Find where the given text appears and provide that cell's center as [x, y] coordinate. 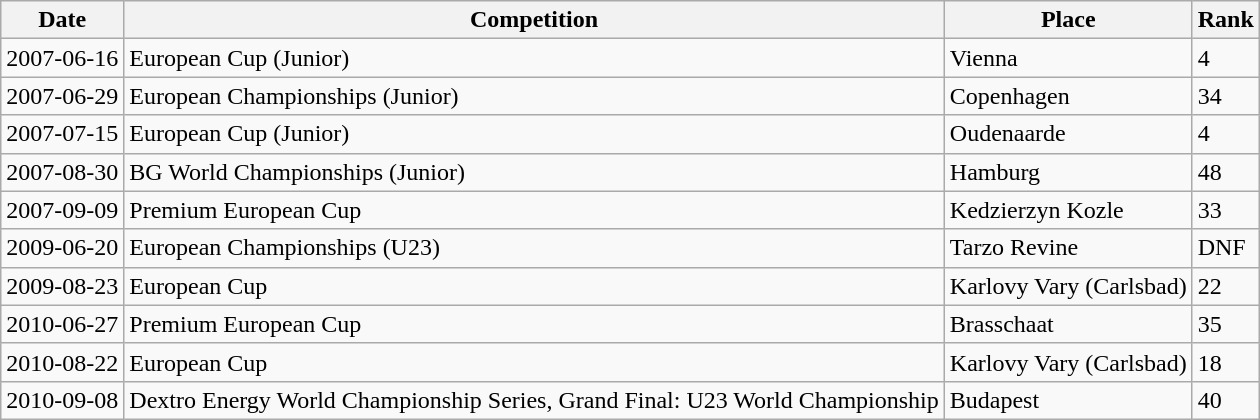
Date [62, 20]
Tarzo Revine [1068, 248]
2007-08-30 [62, 172]
Oudenaarde [1068, 134]
2009-06-20 [62, 248]
Kedzierzyn Kozle [1068, 210]
Place [1068, 20]
2010-06-27 [62, 324]
Brasschaat [1068, 324]
2009-08-23 [62, 286]
Rank [1226, 20]
2010-08-22 [62, 362]
European Championships (Junior) [534, 96]
34 [1226, 96]
2010-09-08 [62, 400]
48 [1226, 172]
2007-09-09 [62, 210]
Hamburg [1068, 172]
18 [1226, 362]
BG World Championships (Junior) [534, 172]
Budapest [1068, 400]
2007-06-16 [62, 58]
22 [1226, 286]
40 [1226, 400]
35 [1226, 324]
DNF [1226, 248]
Vienna [1068, 58]
2007-06-29 [62, 96]
2007-07-15 [62, 134]
Competition [534, 20]
Copenhagen [1068, 96]
Dextro Energy World Championship Series, Grand Final: U23 World Championship [534, 400]
33 [1226, 210]
European Championships (U23) [534, 248]
